Search for the cell housing the specified text and yield its [x, y] center coordinate. 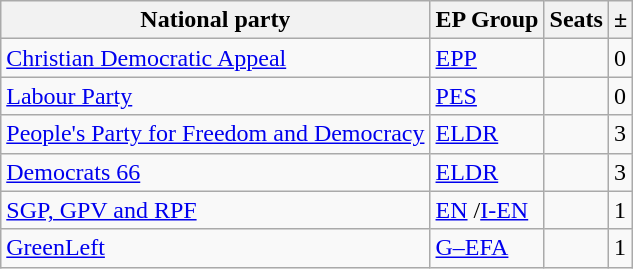
Democrats 66 [216, 172]
± [620, 20]
PES [487, 96]
G–EFA [487, 248]
Seats [576, 20]
National party [216, 20]
EPP [487, 58]
SGP, GPV and RPF [216, 210]
EN /I-EN [487, 210]
EP Group [487, 20]
People's Party for Freedom and Democracy [216, 134]
Christian Democratic Appeal [216, 58]
GreenLeft [216, 248]
Labour Party [216, 96]
